Return the (x, y) coordinate for the center point of the cell that contains the specified text.  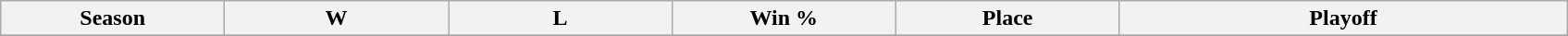
Win % (784, 18)
Season (113, 18)
Playoff (1343, 18)
L (560, 18)
W (337, 18)
Place (1007, 18)
